For the text-containing cell, return its midpoint in (x, y) coordinate format. 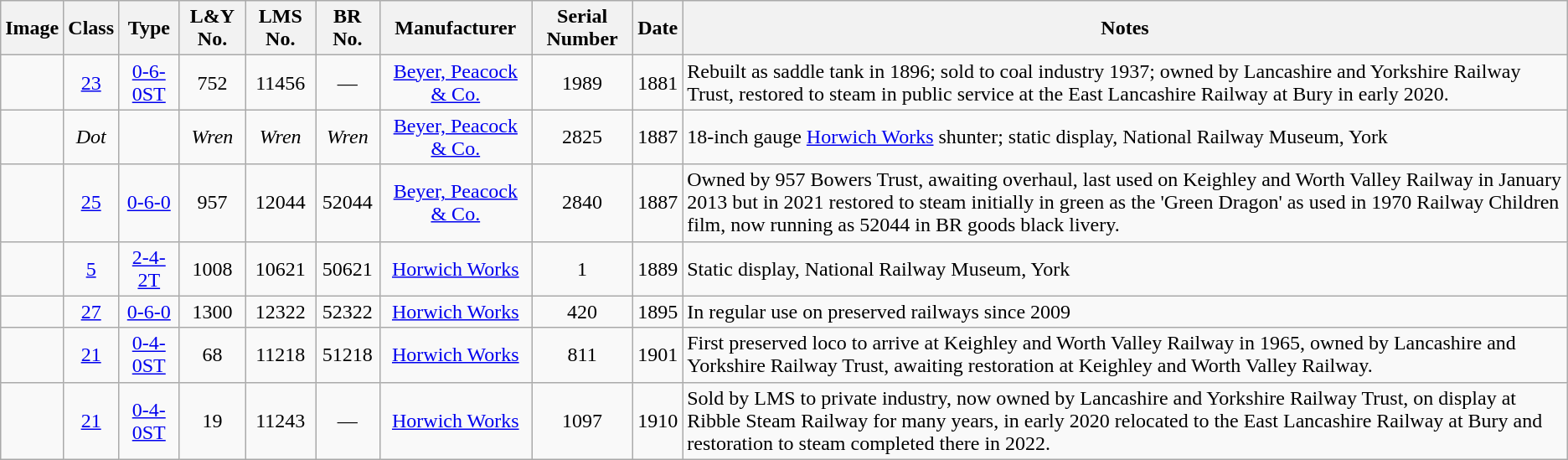
752 (213, 82)
23 (91, 82)
1300 (213, 312)
11456 (281, 82)
LMS No. (281, 28)
11218 (281, 355)
957 (213, 203)
1910 (658, 421)
1881 (658, 82)
5 (91, 268)
50621 (348, 268)
L&Y No. (213, 28)
1 (583, 268)
1901 (658, 355)
12044 (281, 203)
51218 (348, 355)
1895 (658, 312)
2-4-2T (149, 268)
Dot (91, 137)
52322 (348, 312)
Class (91, 28)
811 (583, 355)
10621 (281, 268)
Type (149, 28)
11243 (281, 421)
52044 (348, 203)
27 (91, 312)
25 (91, 203)
2825 (583, 137)
420 (583, 312)
68 (213, 355)
1989 (583, 82)
12322 (281, 312)
1008 (213, 268)
Static display, National Railway Museum, York (1126, 268)
Manufacturer (456, 28)
2840 (583, 203)
BR No. (348, 28)
Serial Number (583, 28)
In regular use on preserved railways since 2009 (1126, 312)
Date (658, 28)
Image (32, 28)
0-6-0ST (149, 82)
1097 (583, 421)
Notes (1126, 28)
18-inch gauge Horwich Works shunter; static display, National Railway Museum, York (1126, 137)
19 (213, 421)
1889 (658, 268)
